Return (x, y) of the center of cell containing provided text 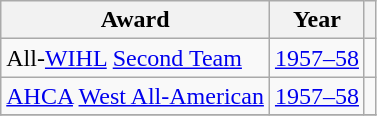
AHCA West All-American (136, 96)
Award (136, 20)
All-WIHL Second Team (136, 58)
Year (316, 20)
